Pinpoint the cell where the given text exists, returning its [x, y] midpoint coordinate. 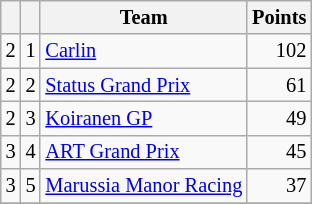
Team [144, 17]
4 [31, 152]
1 [31, 51]
Status Grand Prix [144, 85]
Koiranen GP [144, 118]
5 [31, 186]
45 [279, 152]
Carlin [144, 51]
49 [279, 118]
61 [279, 85]
102 [279, 51]
Points [279, 17]
Marussia Manor Racing [144, 186]
37 [279, 186]
ART Grand Prix [144, 152]
